Detect which cell encompasses the target text, then output its [x, y] center coordinate. 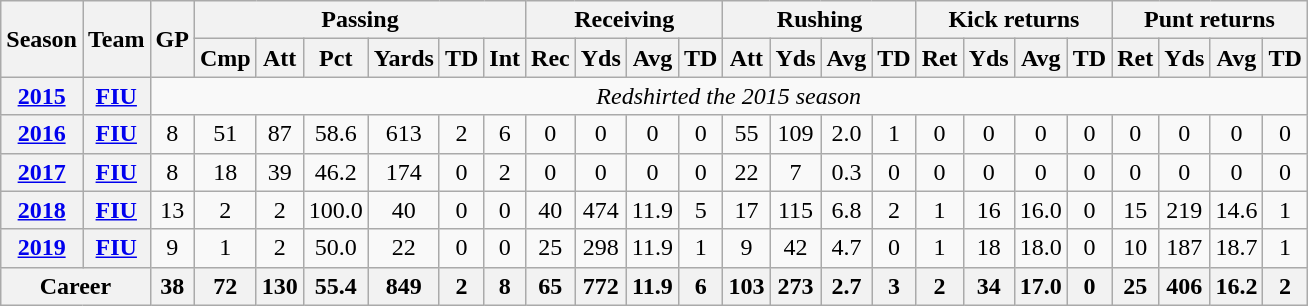
72 [225, 286]
10 [1136, 248]
406 [1184, 286]
273 [796, 286]
2018 [42, 210]
16.2 [1236, 286]
219 [1184, 210]
Int [505, 58]
14.6 [1236, 210]
Redshirted the 2015 season [728, 96]
15 [1136, 210]
109 [796, 134]
2017 [42, 172]
115 [796, 210]
100.0 [336, 210]
55.4 [336, 286]
18.0 [1040, 248]
187 [1184, 248]
17 [746, 210]
GP [172, 39]
474 [600, 210]
Receiving [624, 20]
613 [404, 134]
2015 [42, 96]
Season [42, 39]
2019 [42, 248]
17.0 [1040, 286]
18.7 [1236, 248]
46.2 [336, 172]
16 [988, 210]
772 [600, 286]
87 [280, 134]
39 [280, 172]
34 [988, 286]
Team [116, 39]
103 [746, 286]
174 [404, 172]
55 [746, 134]
6.8 [846, 210]
0.3 [846, 172]
Cmp [225, 58]
16.0 [1040, 210]
2.0 [846, 134]
58.6 [336, 134]
2.7 [846, 286]
298 [600, 248]
Yards [404, 58]
130 [280, 286]
Rushing [820, 20]
5 [700, 210]
Kick returns [1014, 20]
2016 [42, 134]
65 [551, 286]
42 [796, 248]
Passing [360, 20]
Punt returns [1210, 20]
51 [225, 134]
50.0 [336, 248]
Career [76, 286]
13 [172, 210]
4.7 [846, 248]
7 [796, 172]
Pct [336, 58]
3 [894, 286]
849 [404, 286]
38 [172, 286]
Rec [551, 58]
